Identify which cell holds the provided text, then report its (x, y) central coordinate. 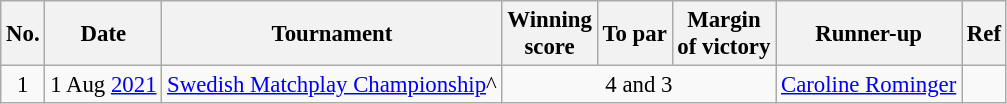
To par (634, 34)
Tournament (332, 34)
Swedish Matchplay Championship^ (332, 85)
1 (23, 85)
4 and 3 (639, 85)
No. (23, 34)
Date (104, 34)
Runner-up (869, 34)
1 Aug 2021 (104, 85)
Ref (984, 34)
Caroline Rominger (869, 85)
Marginof victory (724, 34)
Winningscore (550, 34)
